Pinpoint the cell where the given text exists, returning its (X, Y) midpoint coordinate. 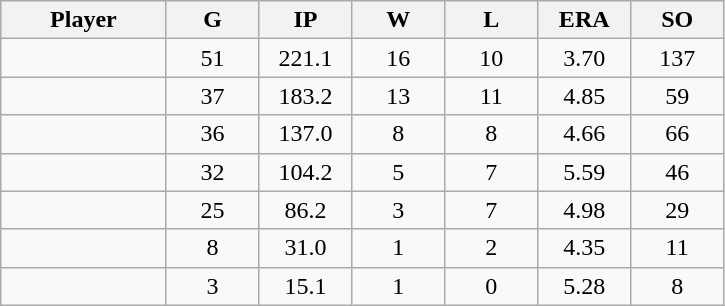
183.2 (306, 96)
29 (678, 210)
137.0 (306, 134)
36 (212, 134)
66 (678, 134)
L (492, 20)
4.85 (584, 96)
2 (492, 248)
86.2 (306, 210)
32 (212, 172)
25 (212, 210)
13 (398, 96)
5.28 (584, 286)
31.0 (306, 248)
5 (398, 172)
SO (678, 20)
59 (678, 96)
10 (492, 58)
5.59 (584, 172)
51 (212, 58)
W (398, 20)
3.70 (584, 58)
137 (678, 58)
G (212, 20)
46 (678, 172)
4.35 (584, 248)
IP (306, 20)
37 (212, 96)
15.1 (306, 286)
Player (84, 20)
104.2 (306, 172)
0 (492, 286)
ERA (584, 20)
4.98 (584, 210)
4.66 (584, 134)
221.1 (306, 58)
16 (398, 58)
